Return (x, y) of the center of cell containing provided text 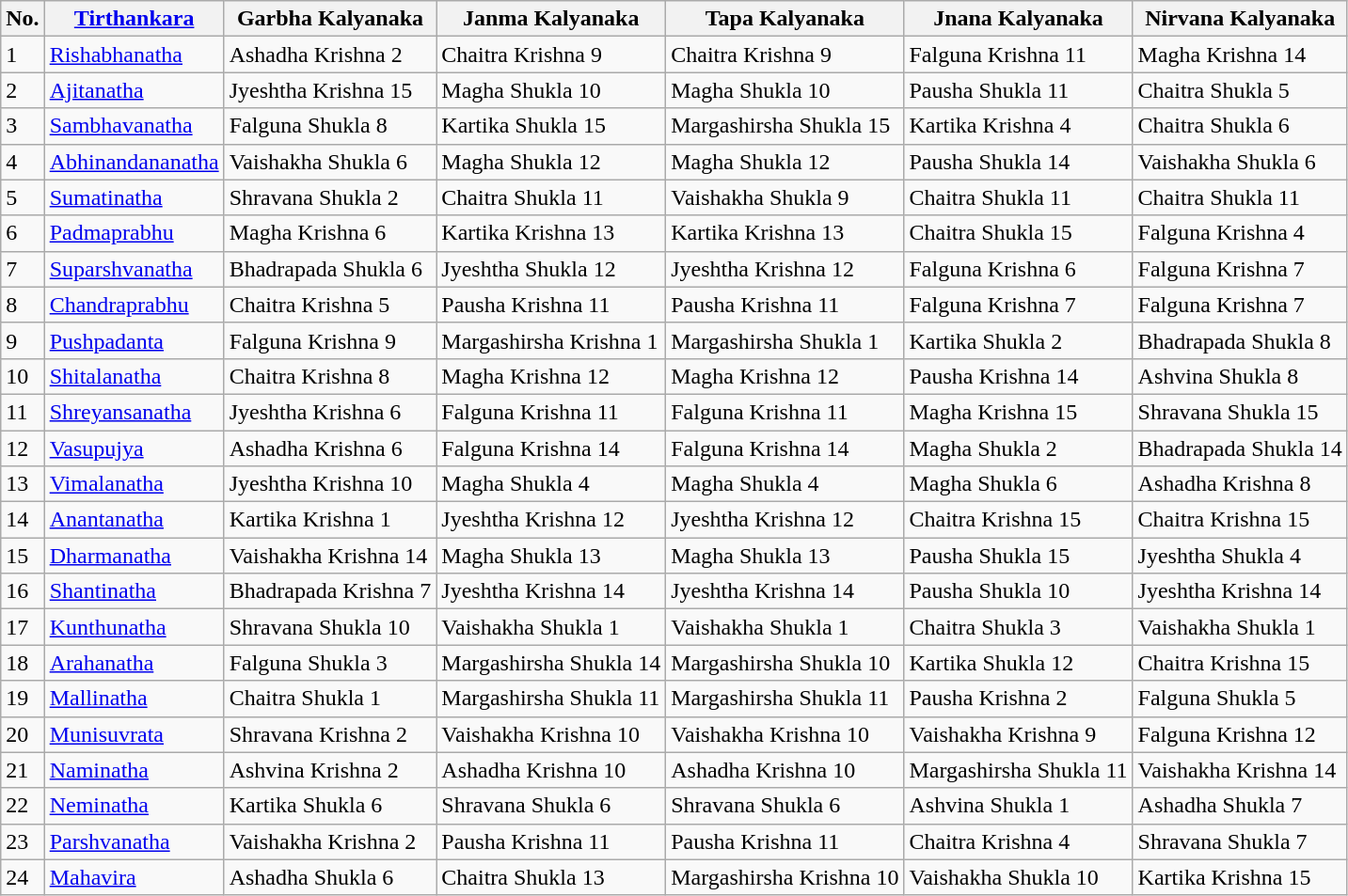
Pausha Krishna 14 (1018, 376)
Jyeshtha Krishna 10 (330, 484)
5 (23, 197)
Bhadrapada Shukla 14 (1240, 448)
13 (23, 484)
Chaitra Shukla 6 (1240, 126)
Vaishakha Shukla 10 (1018, 877)
Margashirsha Krishna 1 (551, 340)
Ashadha Krishna 6 (330, 448)
14 (23, 520)
4 (23, 162)
Naminatha (134, 770)
Shitalanatha (134, 376)
Falguna Krishna 12 (1240, 734)
Sambhavanatha (134, 126)
Kartika Shukla 15 (551, 126)
Falguna Krishna 4 (1240, 233)
Sumatinatha (134, 197)
3 (23, 126)
Ashadha Shukla 7 (1240, 806)
Jyeshtha Krishna 15 (330, 90)
19 (23, 699)
Neminatha (134, 806)
Falguna Shukla 3 (330, 663)
Garbha Kalyanaka (330, 19)
Abhinandananatha (134, 162)
11 (23, 412)
Shravana Krishna 2 (330, 734)
Kartika Krishna 15 (1240, 877)
Anantanatha (134, 520)
Falguna Shukla 8 (330, 126)
12 (23, 448)
Ashvina Shukla 8 (1240, 376)
17 (23, 627)
Pausha Shukla 15 (1018, 556)
Falguna Krishna 9 (330, 340)
Margashirsha Shukla 14 (551, 663)
Magha Krishna 15 (1018, 412)
Kartika Shukla 6 (330, 806)
9 (23, 340)
Jyeshtha Krishna 6 (330, 412)
Ashadha Krishna 2 (330, 55)
Jyeshtha Shukla 4 (1240, 556)
Pausha Krishna 2 (1018, 699)
Tirthankara (134, 19)
Ashadha Shukla 6 (330, 877)
Chaitra Krishna 4 (1018, 841)
Chaitra Shukla 15 (1018, 233)
Vasupujya (134, 448)
Margashirsha Shukla 10 (785, 663)
Jyeshtha Shukla 12 (551, 269)
Suparshvanatha (134, 269)
Chandraprabhu (134, 305)
Vaishakha Krishna 9 (1018, 734)
Magha Shukla 6 (1018, 484)
Shravana Shukla 15 (1240, 412)
Magha Krishna 6 (330, 233)
Kartika Shukla 2 (1018, 340)
Pausha Shukla 14 (1018, 162)
Pushpadanta (134, 340)
Kartika Shukla 12 (1018, 663)
Chaitra Shukla 13 (551, 877)
Ajitanatha (134, 90)
15 (23, 556)
Vimalanatha (134, 484)
Arahanatha (134, 663)
Pausha Shukla 10 (1018, 591)
Bhadrapada Shukla 8 (1240, 340)
Vaishakha Krishna 2 (330, 841)
Munisuvrata (134, 734)
Margashirsha Krishna 10 (785, 877)
Bhadrapada Shukla 6 (330, 269)
Vaishakha Shukla 9 (785, 197)
18 (23, 663)
Dharmanatha (134, 556)
Shravana Shukla 10 (330, 627)
Bhadrapada Krishna 7 (330, 591)
Shravana Shukla 7 (1240, 841)
Falguna Krishna 6 (1018, 269)
Kunthunatha (134, 627)
Kartika Krishna 4 (1018, 126)
Ashvina Shukla 1 (1018, 806)
Chaitra Shukla 1 (330, 699)
Ashadha Krishna 8 (1240, 484)
1 (23, 55)
Chaitra Krishna 8 (330, 376)
22 (23, 806)
Shravana Shukla 2 (330, 197)
Padmaprabhu (134, 233)
Parshvanatha (134, 841)
6 (23, 233)
Falguna Shukla 5 (1240, 699)
Rishabhanatha (134, 55)
Tapa Kalyanaka (785, 19)
24 (23, 877)
Janma Kalyanaka (551, 19)
No. (23, 19)
Shreyansanatha (134, 412)
Kartika Krishna 1 (330, 520)
Chaitra Shukla 5 (1240, 90)
23 (23, 841)
7 (23, 269)
20 (23, 734)
10 (23, 376)
16 (23, 591)
Ashvina Krishna 2 (330, 770)
Mallinatha (134, 699)
2 (23, 90)
Chaitra Shukla 3 (1018, 627)
Mahavira (134, 877)
Jnana Kalyanaka (1018, 19)
Magha Shukla 2 (1018, 448)
Shantinatha (134, 591)
Margashirsha Shukla 15 (785, 126)
Margashirsha Shukla 1 (785, 340)
Chaitra Krishna 5 (330, 305)
Pausha Shukla 11 (1018, 90)
Magha Krishna 14 (1240, 55)
Nirvana Kalyanaka (1240, 19)
21 (23, 770)
8 (23, 305)
